Locate the cell with the specified text and output its [X, Y] center coordinate. 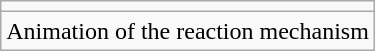
Animation of the reaction mechanism [188, 31]
